Search for the cell housing the specified text and yield its (x, y) center coordinate. 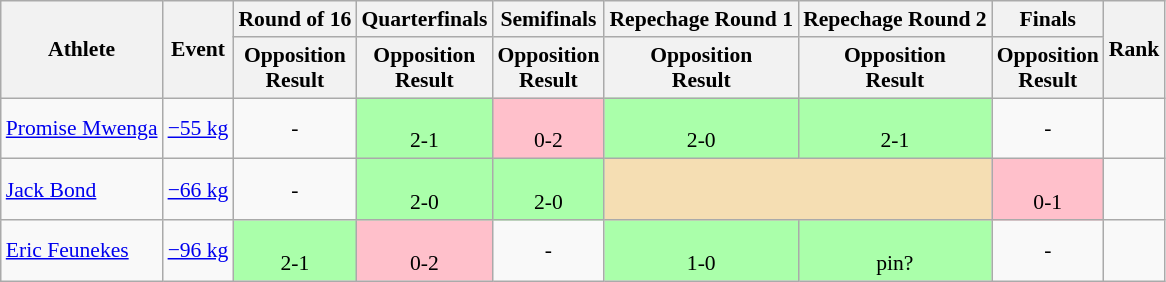
Repechage Round 2 (895, 19)
Repechage Round 1 (701, 19)
Promise Mwenga (82, 128)
Eric Feunekes (82, 250)
Finals (1048, 19)
1-0 (701, 250)
Rank (1134, 50)
Event (198, 50)
0-1 (1048, 190)
−96 kg (198, 250)
Semifinals (548, 19)
−66 kg (198, 190)
Athlete (82, 50)
Round of 16 (294, 19)
pin? (895, 250)
Quarterfinals (424, 19)
Jack Bond (82, 190)
−55 kg (198, 128)
